Determine the (x, y) coordinate at the center of the cell enclosing the given text.  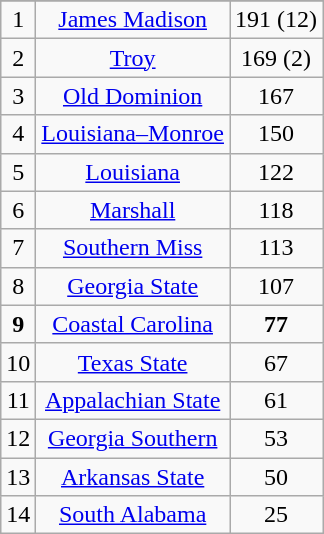
10 (18, 362)
Marshall (133, 210)
5 (18, 172)
12 (18, 438)
Coastal Carolina (133, 324)
53 (276, 438)
122 (276, 172)
191 (12) (276, 20)
67 (276, 362)
Southern Miss (133, 248)
Georgia State (133, 286)
50 (276, 477)
107 (276, 286)
4 (18, 134)
Georgia Southern (133, 438)
13 (18, 477)
Louisiana (133, 172)
113 (276, 248)
Louisiana–Monroe (133, 134)
South Alabama (133, 515)
3 (18, 96)
7 (18, 248)
Troy (133, 58)
1 (18, 20)
Arkansas State (133, 477)
169 (2) (276, 58)
Appalachian State (133, 400)
118 (276, 210)
61 (276, 400)
25 (276, 515)
11 (18, 400)
2 (18, 58)
8 (18, 286)
James Madison (133, 20)
167 (276, 96)
6 (18, 210)
77 (276, 324)
9 (18, 324)
Texas State (133, 362)
150 (276, 134)
Old Dominion (133, 96)
14 (18, 515)
